Return (x, y) of the center of cell containing provided text 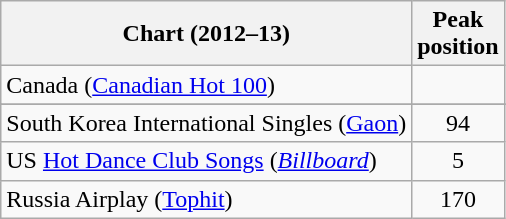
Russia Airplay (Tophit) (206, 199)
Canada (Canadian Hot 100) (206, 85)
170 (458, 199)
5 (458, 161)
US Hot Dance Club Songs (Billboard) (206, 161)
Peakposition (458, 34)
Chart (2012–13) (206, 34)
94 (458, 123)
South Korea International Singles (Gaon) (206, 123)
